Locate the cell with the specified text and output its (X, Y) center coordinate. 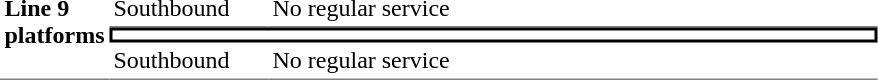
Southbound (188, 61)
No regular service (572, 61)
